Pinpoint the cell where the given text exists, returning its (X, Y) midpoint coordinate. 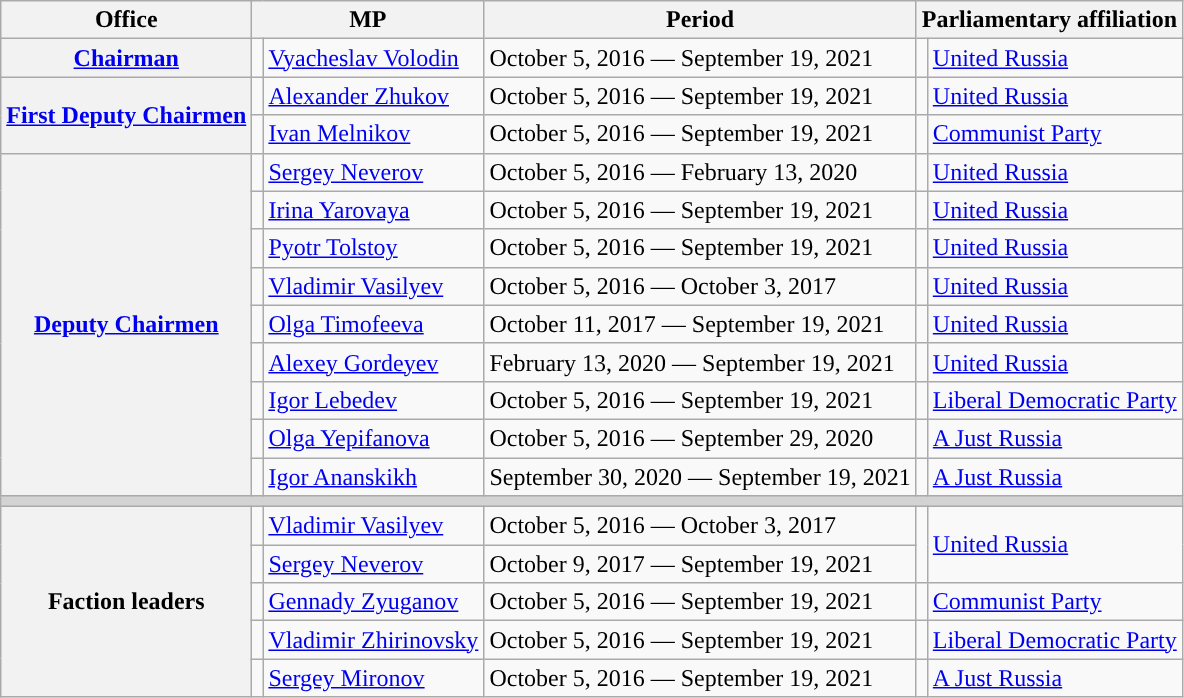
February 13, 2020 — September 19, 2021 (700, 362)
Igor Ananskikh (374, 477)
Ivan Melnikov (374, 134)
Alexey Gordeyev (374, 362)
October 5, 2016 — February 13, 2020 (700, 172)
October 9, 2017 — September 19, 2021 (700, 564)
Gennady Zyuganov (374, 602)
Vyacheslav Volodin (374, 58)
Vladimir Zhirinovsky (374, 640)
Sergey Mironov (374, 678)
Deputy Chairmen (126, 324)
Igor Lebedev (374, 400)
First Deputy Chairmen (126, 115)
Olga Yepifanova (374, 438)
Parliamentary affiliation (1049, 20)
Faction leaders (126, 602)
Olga Timofeeva (374, 324)
Period (700, 20)
Pyotr Tolstoy (374, 248)
Chairman (126, 58)
Irina Yarovaya (374, 210)
MP (368, 20)
September 30, 2020 — September 19, 2021 (700, 477)
Office (126, 20)
October 11, 2017 — September 19, 2021 (700, 324)
Alexander Zhukov (374, 96)
October 5, 2016 — September 29, 2020 (700, 438)
